Locate the cell with the specified text and output its [x, y] center coordinate. 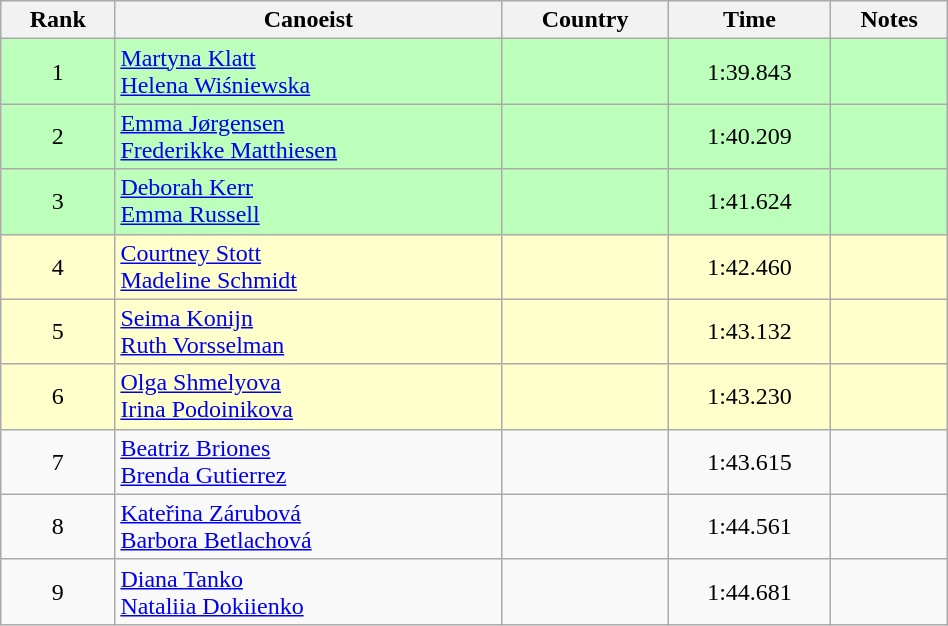
8 [58, 526]
1:44.561 [750, 526]
7 [58, 462]
Emma JørgensenFrederikke Matthiesen [308, 136]
Olga ShmelyovaIrina Podoinikova [308, 396]
2 [58, 136]
Beatriz BrionesBrenda Gutierrez [308, 462]
Deborah KerrEmma Russell [308, 202]
1:44.681 [750, 592]
5 [58, 332]
Seima KonijnRuth Vorsselman [308, 332]
1:43.230 [750, 396]
6 [58, 396]
4 [58, 266]
1:43.615 [750, 462]
Canoeist [308, 20]
1:39.843 [750, 72]
9 [58, 592]
Notes [889, 20]
1:43.132 [750, 332]
Country [585, 20]
1:42.460 [750, 266]
1 [58, 72]
Kateřina ZárubováBarbora Betlachová [308, 526]
3 [58, 202]
Time [750, 20]
1:41.624 [750, 202]
Rank [58, 20]
Courtney StottMadeline Schmidt [308, 266]
Diana TankoNataliia Dokiienko [308, 592]
Martyna KlattHelena Wiśniewska [308, 72]
1:40.209 [750, 136]
